Provide the (X, Y) coordinate of the cell's center where the given text is located.  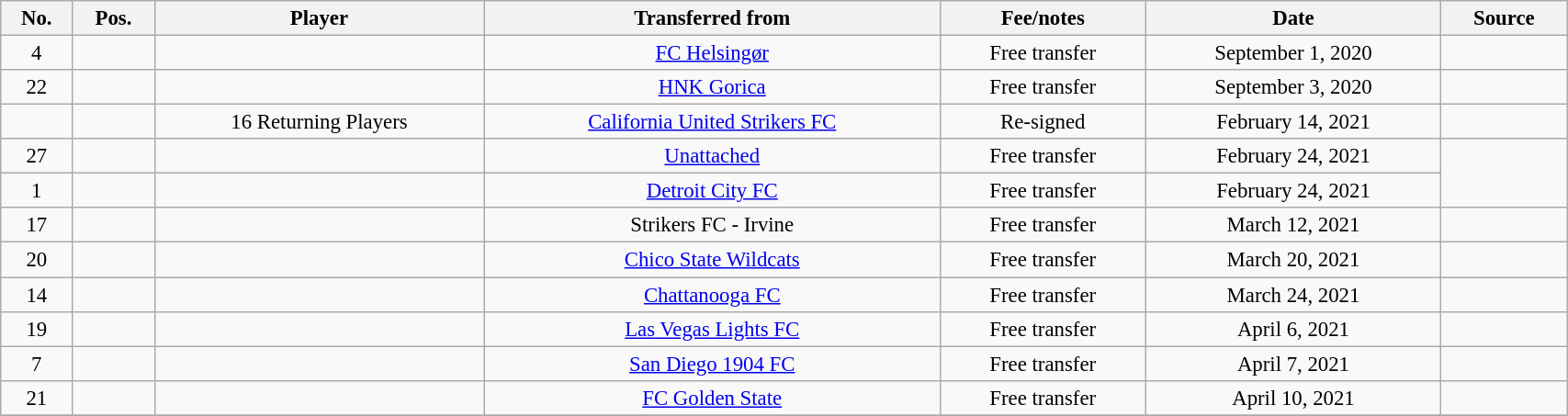
September 1, 2020 (1293, 53)
1 (37, 191)
27 (37, 156)
22 (37, 87)
Source (1505, 18)
Strikers FC - Irvine (713, 225)
FC Helsingør (713, 53)
Chattanooga FC (713, 295)
Date (1293, 18)
14 (37, 295)
Chico State Wildcats (713, 260)
Fee/notes (1043, 18)
Las Vegas Lights FC (713, 329)
Transferred from (713, 18)
16 Returning Players (320, 122)
17 (37, 225)
San Diego 1904 FC (713, 364)
7 (37, 364)
Detroit City FC (713, 191)
20 (37, 260)
4 (37, 53)
Player (320, 18)
19 (37, 329)
March 20, 2021 (1293, 260)
Pos. (114, 18)
California United Strikers FC (713, 122)
February 14, 2021 (1293, 122)
Unattached (713, 156)
April 10, 2021 (1293, 398)
Re-signed (1043, 122)
FC Golden State (713, 398)
April 7, 2021 (1293, 364)
March 12, 2021 (1293, 225)
April 6, 2021 (1293, 329)
March 24, 2021 (1293, 295)
21 (37, 398)
September 3, 2020 (1293, 87)
HNK Gorica (713, 87)
No. (37, 18)
